Extract the (X, Y) coordinate from the center of the cell holding the provided text.  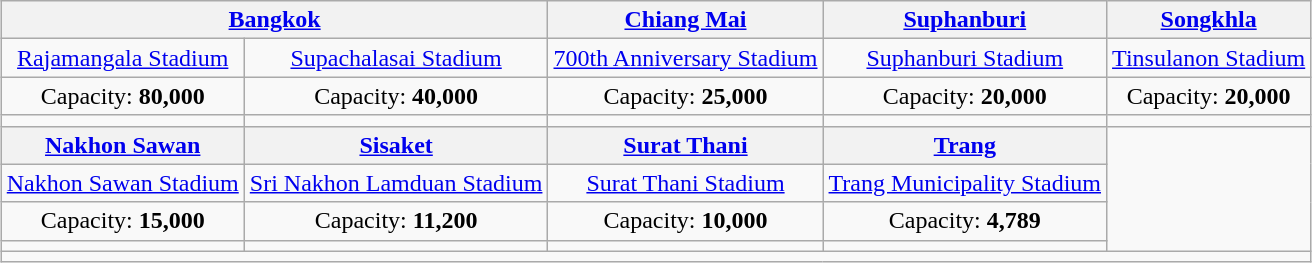
700th Anniversary Stadium (686, 58)
Suphanburi (965, 20)
Capacity: 80,000 (122, 96)
Trang (965, 145)
Suphanburi Stadium (965, 58)
Capacity: 25,000 (686, 96)
Capacity: 15,000 (122, 221)
Nakhon Sawan Stadium (122, 183)
Capacity: 11,200 (396, 221)
Nakhon Sawan (122, 145)
Surat Thani Stadium (686, 183)
Tinsulanon Stadium (1209, 58)
Capacity: 4,789 (965, 221)
Bangkok (274, 20)
Sisaket (396, 145)
Surat Thani (686, 145)
Songkhla (1209, 20)
Sri Nakhon Lamduan Stadium (396, 183)
Capacity: 40,000 (396, 96)
Supachalasai Stadium (396, 58)
Rajamangala Stadium (122, 58)
Capacity: 10,000 (686, 221)
Trang Municipality Stadium (965, 183)
Chiang Mai (686, 20)
